Provide the (X, Y) coordinate of the cell's center where the given text is located.  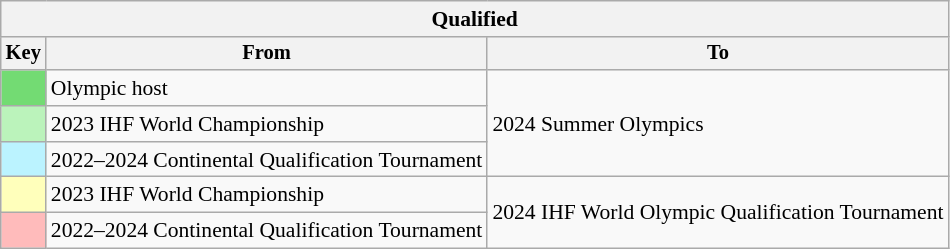
Olympic host (267, 88)
2024 IHF World Olympic Qualification Tournament (718, 212)
To (718, 54)
From (267, 54)
Qualified (475, 19)
Key (24, 54)
2024 Summer Olympics (718, 124)
